Capture the cell that displays the provided text and extract its (x, y) central coordinate. 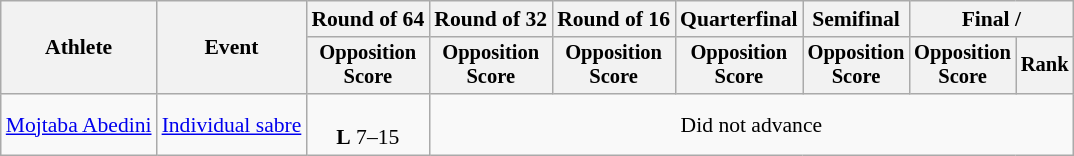
Round of 32 (490, 19)
Quarterfinal (739, 19)
Individual sabre (232, 124)
Rank (1045, 66)
Final / (991, 19)
Event (232, 48)
Semifinal (856, 19)
Athlete (79, 48)
L 7–15 (368, 124)
Mojtaba Abedini (79, 124)
Did not advance (751, 124)
Round of 16 (614, 19)
Round of 64 (368, 19)
